Scan for the cell matching the given text and deliver its [X, Y] coordinate at center. 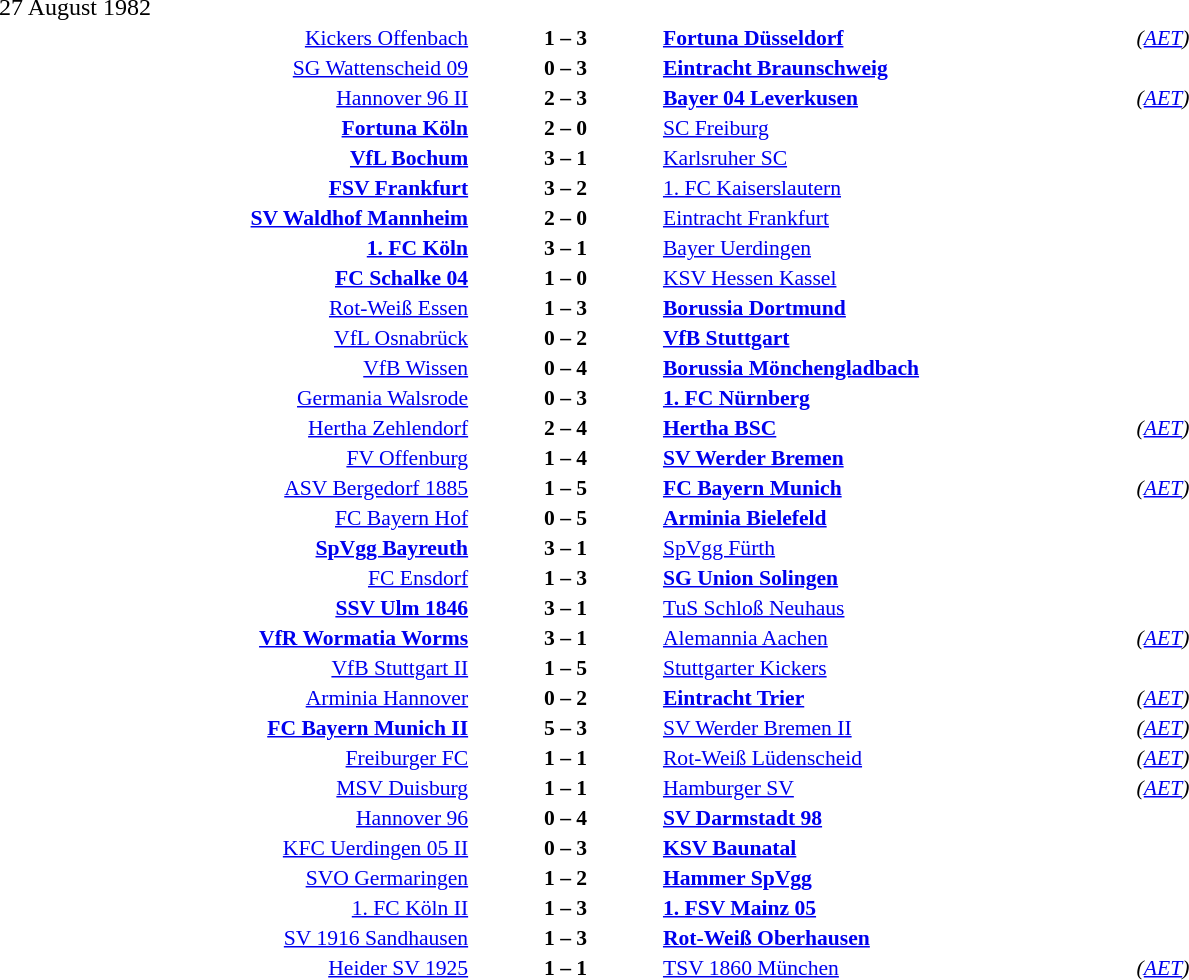
VfB Stuttgart [897, 338]
5 – 3 [566, 728]
Eintracht Braunschweig [897, 68]
SpVgg Fürth [897, 548]
Karlsruher SC [897, 158]
TuS Schloß Neuhaus [897, 608]
Rot-Weiß Lüdenscheid [897, 758]
SV Darmstadt 98 [897, 818]
Fortuna Düsseldorf [897, 38]
Borussia Mönchengladbach [897, 368]
Alemannia Aachen [897, 638]
SV Werder Bremen II [897, 728]
1 – 2 [566, 878]
Hammer SpVgg [897, 878]
2 – 3 [566, 98]
3 – 2 [566, 188]
1 – 0 [566, 278]
2 – 4 [566, 428]
SG Union Solingen [897, 578]
1. FSV Mainz 05 [897, 908]
1 – 4 [566, 458]
Hertha BSC [897, 428]
0 – 5 [566, 518]
SC Freiburg [897, 128]
SV Werder Bremen [897, 458]
FC Bayern Munich [897, 488]
KSV Baunatal [897, 848]
Arminia Bielefeld [897, 518]
Eintracht Frankfurt [897, 218]
Bayer Uerdingen [897, 248]
Stuttgarter Kickers [897, 668]
1. FC Kaiserslautern [897, 188]
Eintracht Trier [897, 698]
Bayer 04 Leverkusen [897, 98]
1. FC Nürnberg [897, 398]
Borussia Dortmund [897, 308]
KSV Hessen Kassel [897, 278]
Hamburger SV [897, 788]
Rot-Weiß Oberhausen [897, 938]
